Detect which cell encompasses the target text, then output its [X, Y] center coordinate. 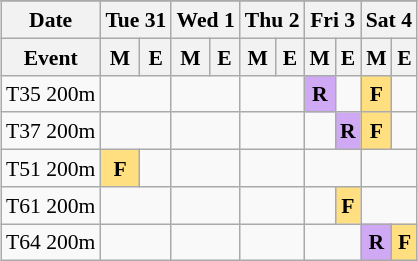
T37 200m [50, 130]
T51 200m [50, 168]
Event [50, 56]
Tue 31 [136, 20]
Thu 2 [272, 20]
T35 200m [50, 94]
Fri 3 [333, 20]
T61 200m [50, 204]
Date [50, 20]
Wed 1 [205, 20]
T64 200m [50, 242]
Sat 4 [389, 20]
